Determine the [X, Y] coordinate at the center of the cell enclosing the given text.  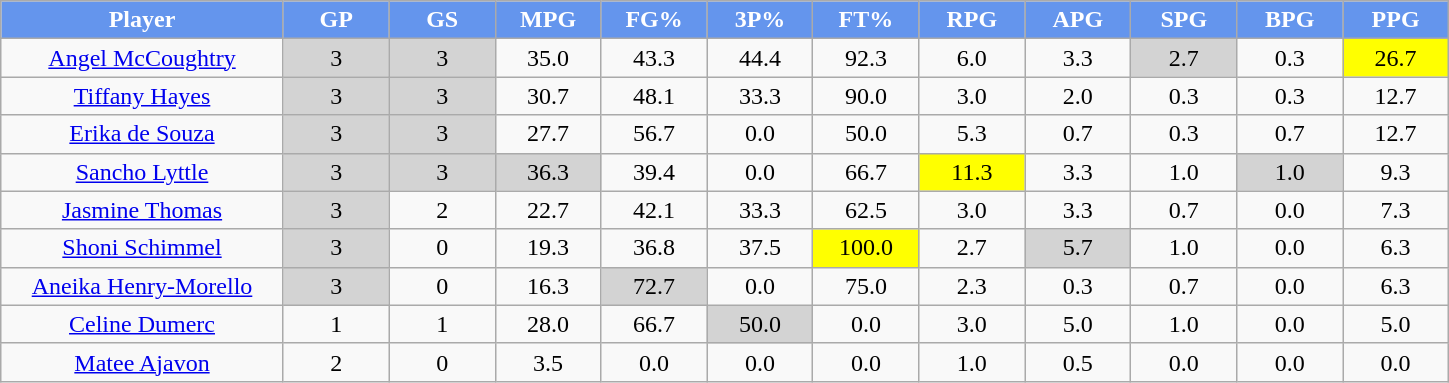
Shoni Schimmel [142, 248]
GS [442, 20]
Aneika Henry-Morello [142, 286]
RPG [972, 20]
5.3 [972, 134]
28.0 [548, 324]
90.0 [866, 96]
GP [336, 20]
19.3 [548, 248]
Player [142, 20]
Tiffany Hayes [142, 96]
Jasmine Thomas [142, 210]
2.0 [1078, 96]
7.3 [1396, 210]
SPG [1184, 20]
36.3 [548, 172]
16.3 [548, 286]
0.5 [1078, 362]
48.1 [654, 96]
43.3 [654, 58]
27.7 [548, 134]
5.7 [1078, 248]
PPG [1396, 20]
Matee Ajavon [142, 362]
BPG [1290, 20]
FG% [654, 20]
26.7 [1396, 58]
72.7 [654, 286]
35.0 [548, 58]
3.5 [548, 362]
2.3 [972, 286]
FT% [866, 20]
22.7 [548, 210]
6.0 [972, 58]
44.4 [760, 58]
30.7 [548, 96]
Celine Dumerc [142, 324]
56.7 [654, 134]
42.1 [654, 210]
100.0 [866, 248]
9.3 [1396, 172]
92.3 [866, 58]
Erika de Souza [142, 134]
APG [1078, 20]
MPG [548, 20]
37.5 [760, 248]
75.0 [866, 286]
39.4 [654, 172]
36.8 [654, 248]
3P% [760, 20]
Sancho Lyttle [142, 172]
Angel McCoughtry [142, 58]
11.3 [972, 172]
62.5 [866, 210]
